Search for the cell housing the specified text and yield its [x, y] center coordinate. 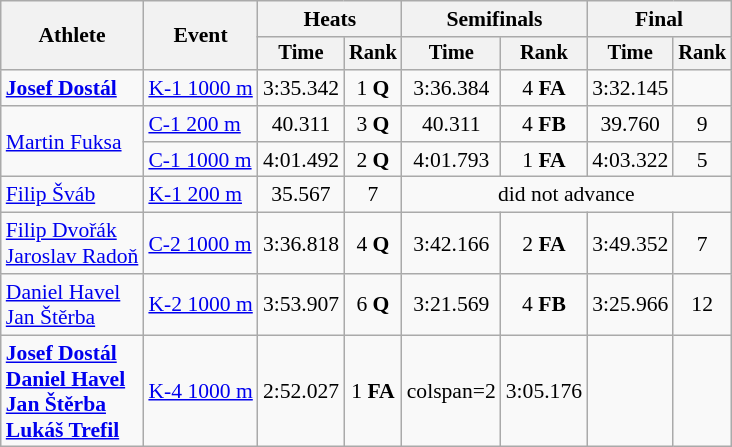
colspan=2 [452, 391]
C-1 1000 m [200, 160]
35.567 [301, 195]
Filip DvořákJaroslav Radoň [72, 244]
4 FA [544, 88]
1 Q [373, 88]
did not advance [566, 195]
39.760 [630, 124]
Semifinals [494, 19]
Event [200, 36]
2 Q [373, 160]
3:49.352 [630, 244]
Filip Šváb [72, 195]
3:32.145 [630, 88]
4 Q [373, 244]
2 FA [544, 244]
4:01.492 [301, 160]
4:01.793 [452, 160]
2:52.027 [301, 391]
Daniel HavelJan Štěrba [72, 304]
Josef DostálDaniel HavelJan ŠtěrbaLukáš Trefil [72, 391]
Athlete [72, 36]
6 Q [373, 304]
K-2 1000 m [200, 304]
5 [702, 160]
3 Q [373, 124]
3:53.907 [301, 304]
3:42.166 [452, 244]
3:35.342 [301, 88]
3:36.818 [301, 244]
3:36.384 [452, 88]
K-4 1000 m [200, 391]
Final [659, 19]
12 [702, 304]
9 [702, 124]
Martin Fuksa [72, 142]
K-1 200 m [200, 195]
C-1 200 m [200, 124]
Heats [330, 19]
3:21.569 [452, 304]
K-1 1000 m [200, 88]
Josef Dostál [72, 88]
4:03.322 [630, 160]
3:05.176 [544, 391]
3:25.966 [630, 304]
C-2 1000 m [200, 244]
